Locate the cell with the specified text and output its (X, Y) center coordinate. 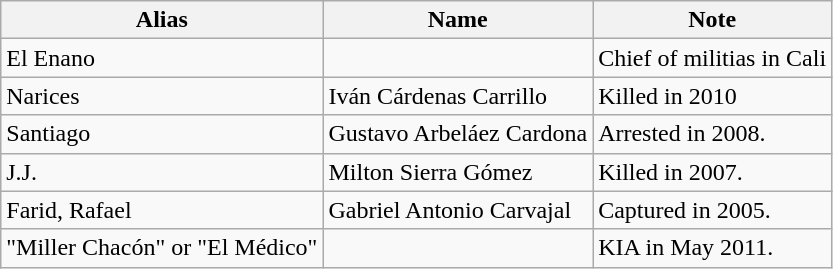
Iván Cárdenas Carrillo (458, 96)
KIA in May 2011. (712, 248)
Farid, Rafael (162, 210)
Arrested in 2008. (712, 134)
Narices (162, 96)
Gabriel Antonio Carvajal (458, 210)
Note (712, 20)
Killed in 2007. (712, 172)
J.J. (162, 172)
Captured in 2005. (712, 210)
"Miller Chacón" or "El Médico" (162, 248)
Santiago (162, 134)
El Enano (162, 58)
Killed in 2010 (712, 96)
Gustavo Arbeláez Cardona (458, 134)
Name (458, 20)
Milton Sierra Gómez (458, 172)
Alias (162, 20)
Chief of militias in Cali (712, 58)
